Search for the cell housing the specified text and yield its (X, Y) center coordinate. 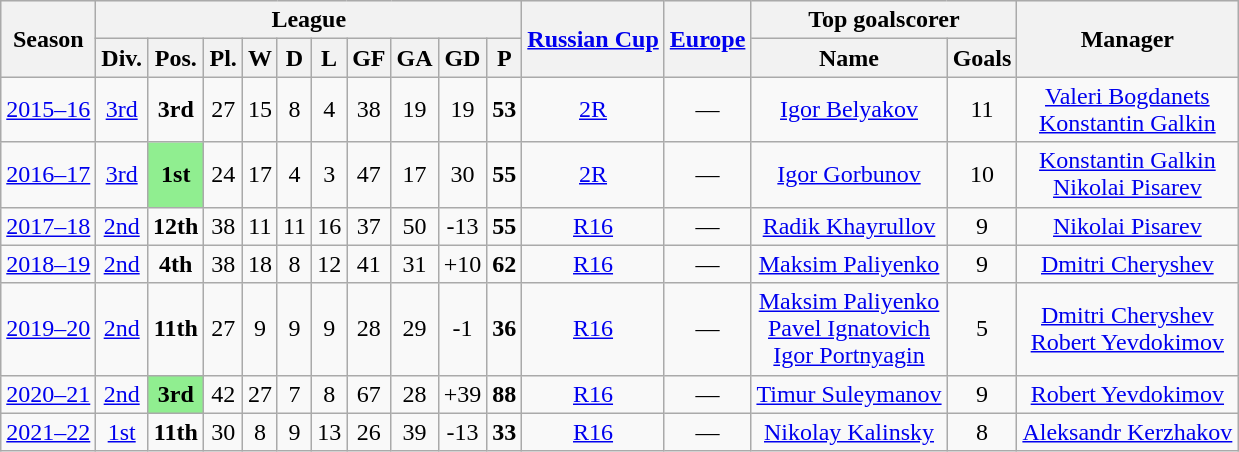
88 (504, 394)
+10 (462, 264)
Robert Yevdokimov (1128, 394)
Europe (708, 39)
33 (504, 432)
Pl. (223, 58)
29 (414, 329)
62 (504, 264)
13 (330, 432)
Dmitri Cheryshev Robert Yevdokimov (1128, 329)
2018–19 (48, 264)
Valeri Bogdanets Konstantin Galkin (1128, 110)
L (330, 58)
2017–18 (48, 226)
2021–22 (48, 432)
12 (330, 264)
3 (330, 174)
53 (504, 110)
Igor Belyakov (849, 110)
Aleksandr Kerzhakov (1128, 432)
Maksim Paliyenko Pavel Ignatovich Igor Portnyagin (849, 329)
League (309, 20)
37 (369, 226)
Radik Khayrullov (849, 226)
15 (260, 110)
Igor Gorbunov (849, 174)
Div. (122, 58)
Dmitri Cheryshev (1128, 264)
2016–17 (48, 174)
Timur Suleymanov (849, 394)
50 (414, 226)
GF (369, 58)
47 (369, 174)
Konstantin Galkin Nikolai Pisarev (1128, 174)
GA (414, 58)
P (504, 58)
GD (462, 58)
Maksim Paliyenko (849, 264)
31 (414, 264)
+39 (462, 394)
D (294, 58)
Goals (982, 58)
2015–16 (48, 110)
Russian Cup (593, 39)
Name (849, 58)
12th (176, 226)
42 (223, 394)
16 (330, 226)
7 (294, 394)
36 (504, 329)
Top goalscorer (884, 20)
-1 (462, 329)
26 (369, 432)
4th (176, 264)
W (260, 58)
Pos. (176, 58)
39 (414, 432)
Manager (1128, 39)
18 (260, 264)
Season (48, 39)
2019–20 (48, 329)
Nikolay Kalinsky (849, 432)
5 (982, 329)
2020–21 (48, 394)
41 (369, 264)
24 (223, 174)
67 (369, 394)
Nikolai Pisarev (1128, 226)
10 (982, 174)
